Output the (x, y) coordinate of the center of the cell containing the given text.  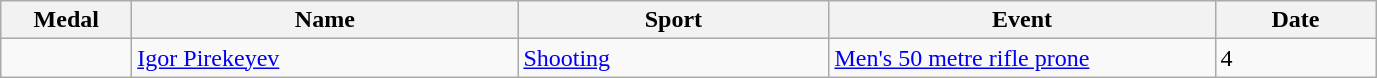
Shooting (674, 58)
Sport (674, 20)
Men's 50 metre rifle prone (1022, 58)
Medal (66, 20)
Date (1296, 20)
Event (1022, 20)
Igor Pirekeyev (325, 58)
Name (325, 20)
4 (1296, 58)
